Find where the given text appears and provide that cell's center as (x, y) coordinate. 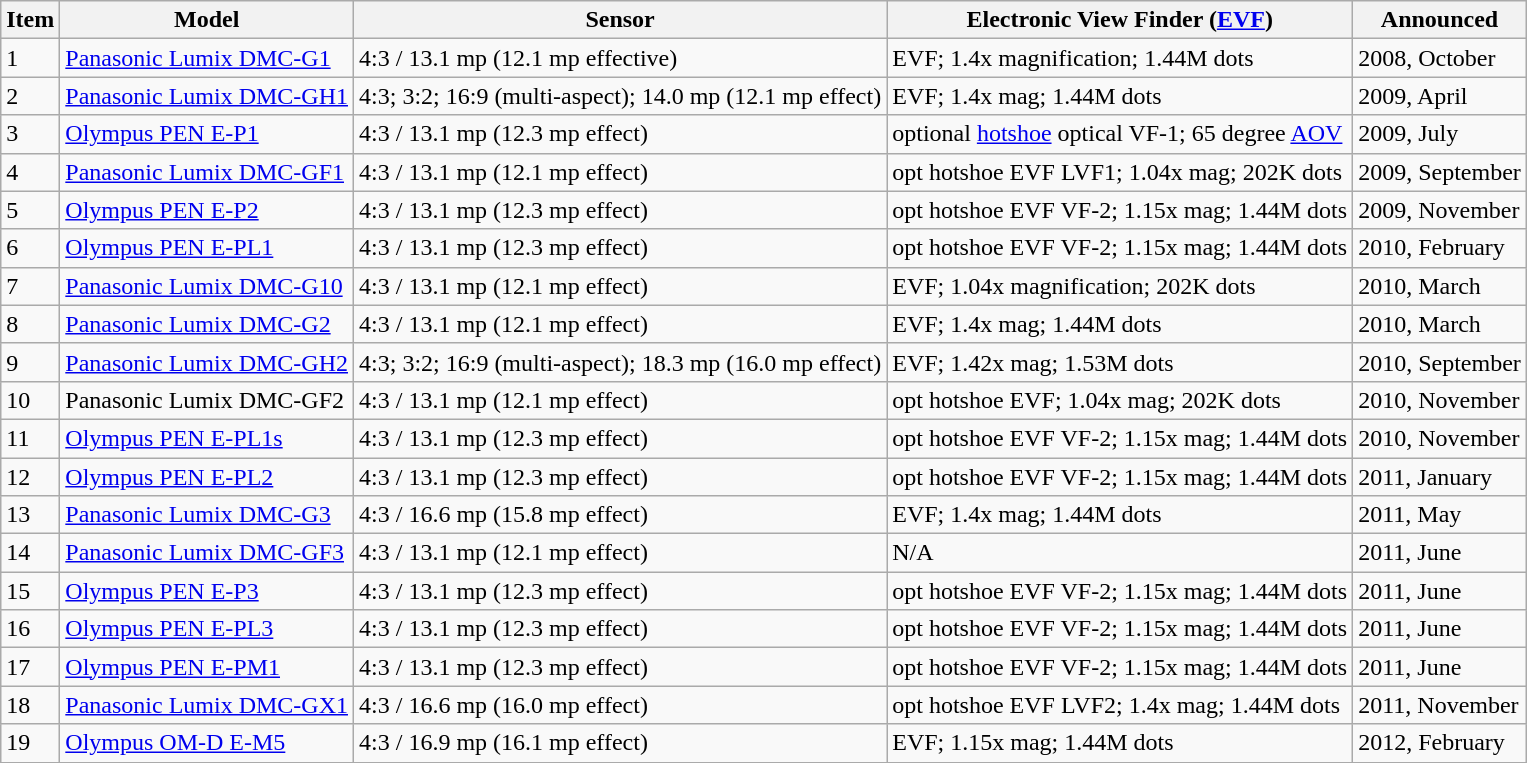
Panasonic Lumix DMC-GF2 (207, 400)
9 (30, 362)
2011, January (1440, 477)
7 (30, 286)
10 (30, 400)
Item (30, 20)
opt hotshoe EVF LVF1; 1.04x mag; 202K dots (1120, 172)
6 (30, 248)
4 (30, 172)
2011, November (1440, 705)
2008, October (1440, 58)
4:3 / 16.6 mp (16.0 mp effect) (620, 705)
1 (30, 58)
15 (30, 591)
Electronic View Finder (EVF) (1120, 20)
Sensor (620, 20)
16 (30, 629)
Olympus PEN E-P1 (207, 134)
Panasonic Lumix DMC-GF1 (207, 172)
Olympus PEN E-P3 (207, 591)
8 (30, 324)
Panasonic Lumix DMC-G1 (207, 58)
2009, April (1440, 96)
2010, September (1440, 362)
Panasonic Lumix DMC-GX1 (207, 705)
Panasonic Lumix DMC-G2 (207, 324)
2 (30, 96)
Olympus PEN E-P2 (207, 210)
Panasonic Lumix DMC-G10 (207, 286)
opt hotshoe EVF LVF2; 1.4x mag; 1.44M dots (1120, 705)
EVF; 1.15x mag; 1.44M dots (1120, 743)
EVF; 1.04x magnification; 202K dots (1120, 286)
2011, May (1440, 515)
11 (30, 438)
Model (207, 20)
Olympus PEN E-PM1 (207, 667)
opt hotshoe EVF; 1.04x mag; 202K dots (1120, 400)
5 (30, 210)
optional hotshoe optical VF-1; 65 degree AOV (1120, 134)
19 (30, 743)
Panasonic Lumix DMC-GH1 (207, 96)
Olympus PEN E-PL2 (207, 477)
2009, November (1440, 210)
Olympus PEN E-PL1 (207, 248)
Olympus OM-D E-M5 (207, 743)
Olympus PEN E-PL1s (207, 438)
17 (30, 667)
Panasonic Lumix DMC-GH2 (207, 362)
4:3 / 16.6 mp (15.8 mp effect) (620, 515)
Announced (1440, 20)
EVF; 1.42x mag; 1.53M dots (1120, 362)
2010, February (1440, 248)
12 (30, 477)
4:3 / 13.1 mp (12.1 mp effective) (620, 58)
N/A (1120, 553)
3 (30, 134)
14 (30, 553)
2012, February (1440, 743)
18 (30, 705)
EVF; 1.4x magnification; 1.44M dots (1120, 58)
4:3 / 16.9 mp (16.1 mp effect) (620, 743)
4:3; 3:2; 16:9 (multi-aspect); 14.0 mp (12.1 mp effect) (620, 96)
Olympus PEN E-PL3 (207, 629)
13 (30, 515)
4:3; 3:2; 16:9 (multi-aspect); 18.3 mp (16.0 mp effect) (620, 362)
2009, September (1440, 172)
Panasonic Lumix DMC-GF3 (207, 553)
Panasonic Lumix DMC-G3 (207, 515)
2009, July (1440, 134)
